Return the (x, y) coordinate for the center point of the cell that contains the specified text.  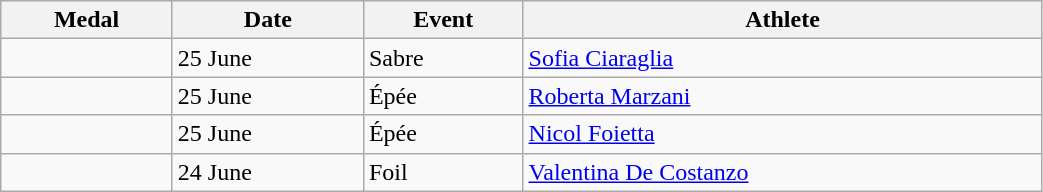
Medal (87, 20)
Valentina De Costanzo (782, 172)
Sofia Ciaraglia (782, 58)
Nicol Foietta (782, 134)
Sabre (443, 58)
24 June (268, 172)
Athlete (782, 20)
Foil (443, 172)
Date (268, 20)
Roberta Marzani (782, 96)
Event (443, 20)
